Determine the (X, Y) coordinate at the center of the cell enclosing the given text.  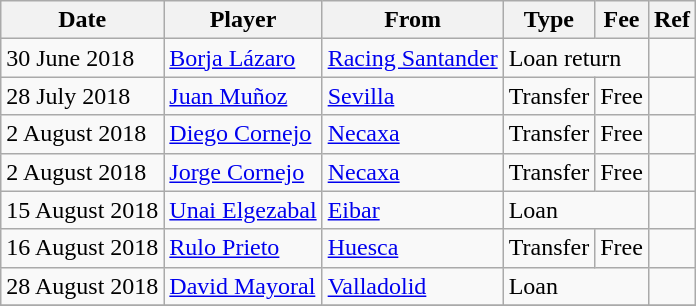
Date (82, 20)
Fee (622, 20)
Juan Muñoz (243, 96)
Loan return (576, 58)
Sevilla (412, 96)
16 August 2018 (82, 248)
15 August 2018 (82, 210)
Player (243, 20)
Borja Lázaro (243, 58)
Huesca (412, 248)
Type (549, 20)
Racing Santander (412, 58)
28 July 2018 (82, 96)
Jorge Cornejo (243, 172)
Ref (672, 20)
28 August 2018 (82, 286)
Diego Cornejo (243, 134)
David Mayoral (243, 286)
30 June 2018 (82, 58)
Rulo Prieto (243, 248)
Valladolid (412, 286)
From (412, 20)
Eibar (412, 210)
Unai Elgezabal (243, 210)
